Return (x, y) of the center of cell containing provided text 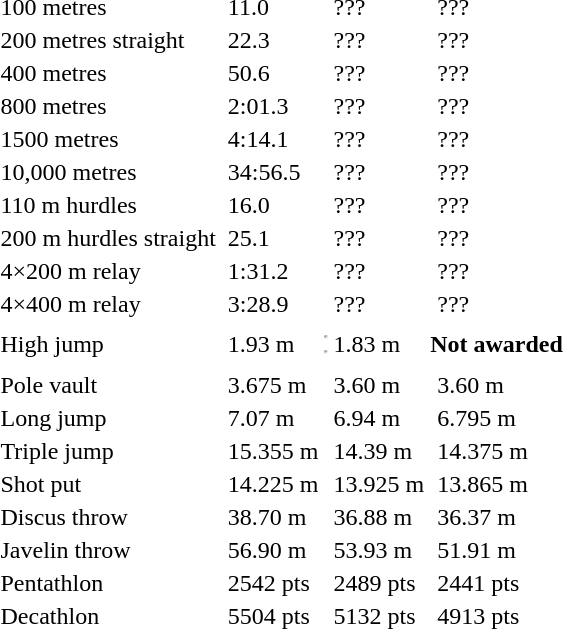
14.225 m (273, 484)
38.70 m (273, 517)
15.355 m (273, 451)
36.88 m (379, 517)
3:28.9 (273, 304)
25.1 (273, 238)
14.39 m (379, 451)
13.925 m (379, 484)
1.83 m (379, 344)
1:31.2 (273, 271)
50.6 (273, 73)
2542 pts (273, 583)
3.60 m (379, 385)
1.93 m (273, 344)
16.0 (273, 205)
34:56.5 (273, 172)
6.94 m (379, 418)
7.07 m (273, 418)
3.675 m (273, 385)
56.90 m (273, 550)
22.3 (273, 40)
2:01.3 (273, 106)
53.93 m (379, 550)
4:14.1 (273, 139)
2489 pts (379, 583)
